Scan for the cell matching the given text and deliver its [x, y] coordinate at center. 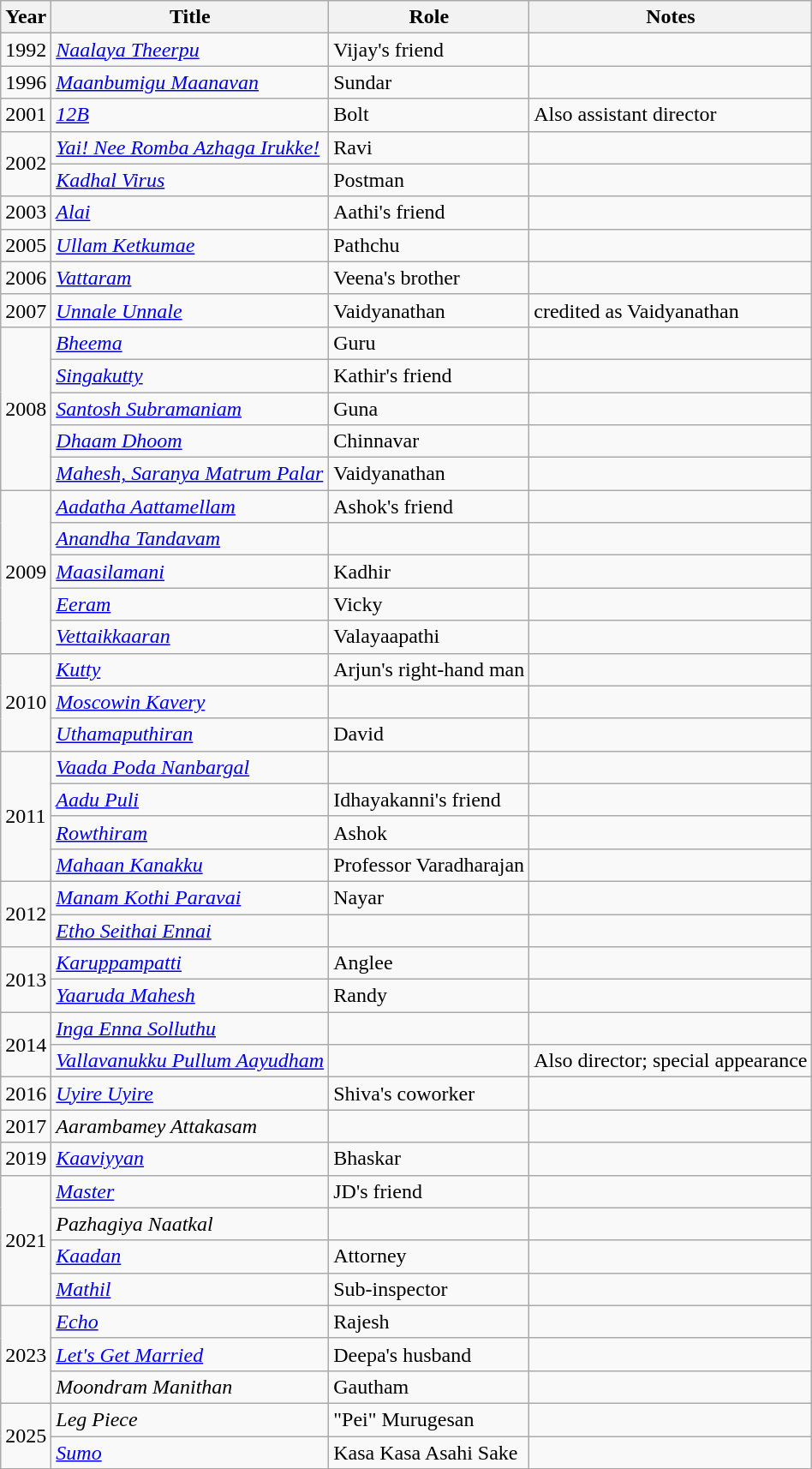
Kathir's friend [429, 375]
Vallavanukku Pullum Aayudham [190, 1061]
2005 [26, 245]
JD's friend [429, 1191]
Kaaviyyan [190, 1159]
Eeram [190, 604]
Pazhagiya Naatkal [190, 1224]
2010 [26, 702]
Vettaikkaaran [190, 637]
Ashok's friend [429, 507]
Aadatha Aattamellam [190, 507]
Singakutty [190, 375]
2013 [26, 980]
Shiva's coworker [429, 1094]
Alai [190, 213]
Rajesh [429, 1322]
Professor Varadharajan [429, 865]
2006 [26, 278]
credited as Vaidyanathan [671, 310]
2021 [26, 1240]
Deepa's husband [429, 1354]
2008 [26, 408]
2007 [26, 310]
Notes [671, 17]
Inga Enna Solluthu [190, 1028]
Rowthiram [190, 832]
1996 [26, 82]
Uyire Uyire [190, 1094]
Sumo [190, 1453]
Etho Seithai Ennai [190, 930]
Mahesh, Saranya Matrum Palar [190, 474]
Vaada Poda Nanbargal [190, 767]
"Pei" Murugesan [429, 1419]
Ashok [429, 832]
Attorney [429, 1256]
Aadu Puli [190, 800]
Sub-inspector [429, 1289]
Guna [429, 409]
Arjun's right-hand man [429, 669]
2023 [26, 1354]
Moondram Manithan [190, 1387]
Master [190, 1191]
Moscowin Kavery [190, 702]
Uthamaputhiran [190, 734]
2009 [26, 572]
Aarambamey Attakasam [190, 1126]
Vijay's friend [429, 50]
Idhayakanni's friend [429, 800]
2019 [26, 1159]
2011 [26, 816]
Sundar [429, 82]
Also director; special appearance [671, 1061]
Mahaan Kanakku [190, 865]
Also assistant director [671, 115]
Karuppampatti [190, 963]
Kadhal Virus [190, 180]
Nayar [429, 897]
2025 [26, 1436]
1992 [26, 50]
Guru [429, 343]
Randy [429, 996]
Veena's brother [429, 278]
Kutty [190, 669]
Let's Get Married [190, 1354]
2014 [26, 1045]
Vicky [429, 604]
Bolt [429, 115]
Maanbumigu Maanavan [190, 82]
Year [26, 17]
Bhaskar [429, 1159]
Unnale Unnale [190, 310]
Dhaam Dhoom [190, 441]
Postman [429, 180]
2012 [26, 914]
Echo [190, 1322]
2017 [26, 1126]
Title [190, 17]
Kaadan [190, 1256]
Leg Piece [190, 1419]
Vattaram [190, 278]
Kasa Kasa Asahi Sake [429, 1453]
Ravi [429, 147]
Bheema [190, 343]
Mathil [190, 1289]
Santosh Subramaniam [190, 409]
Kadhir [429, 572]
Naalaya Theerpu [190, 50]
Anglee [429, 963]
12B [190, 115]
2001 [26, 115]
2003 [26, 213]
Yai! Nee Romba Azhaga Irukke! [190, 147]
Pathchu [429, 245]
Maasilamani [190, 572]
Gautham [429, 1387]
Role [429, 17]
2002 [26, 164]
2016 [26, 1094]
Ullam Ketkumae [190, 245]
Yaaruda Mahesh [190, 996]
Aathi's friend [429, 213]
Chinnavar [429, 441]
Anandha Tandavam [190, 539]
David [429, 734]
Manam Kothi Paravai [190, 897]
Valayaapathi [429, 637]
